Extract the (X, Y) coordinate from the center of the cell holding the provided text.  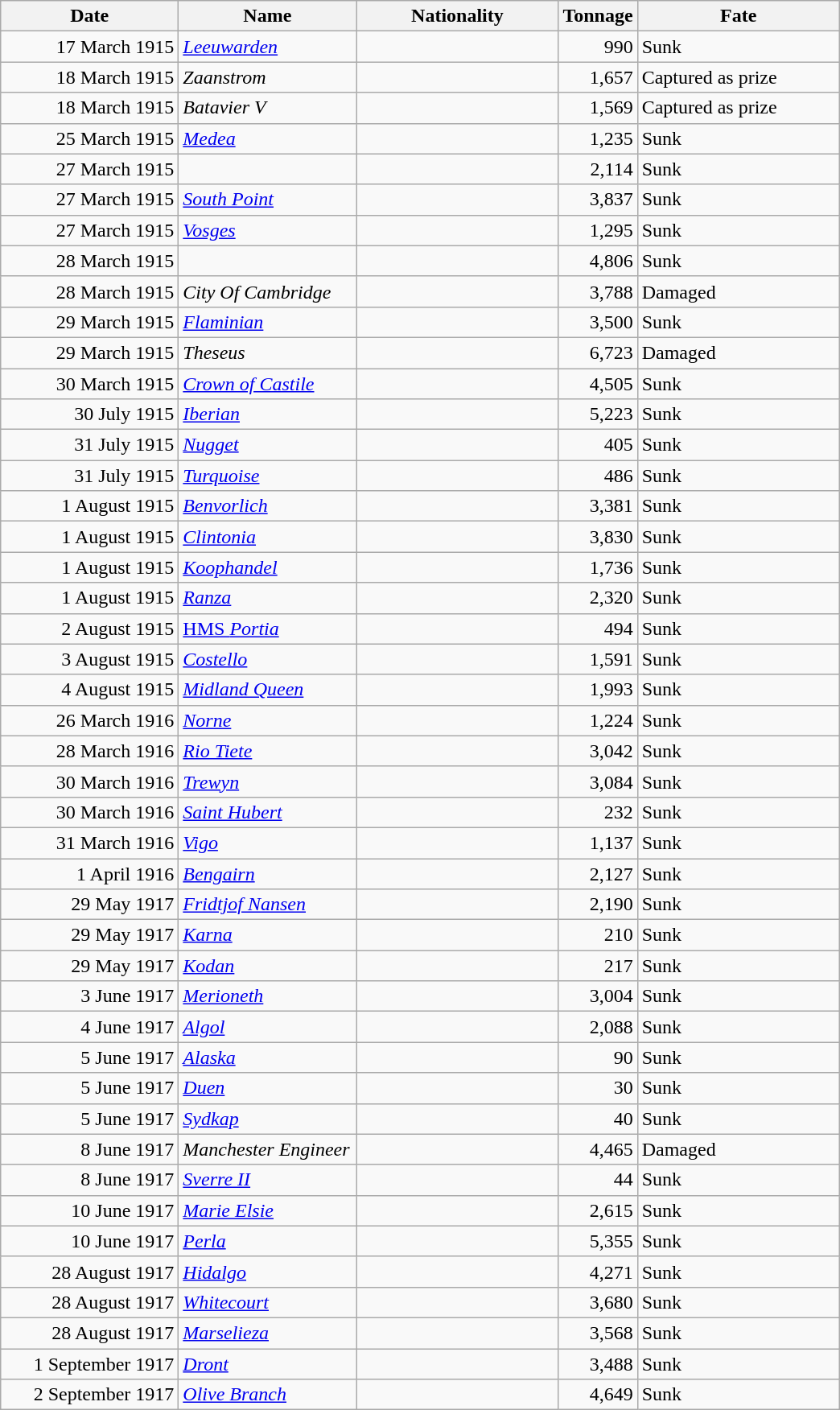
1,569 (598, 108)
Ranza (267, 598)
1,137 (598, 843)
990 (598, 47)
6,723 (598, 352)
2,127 (598, 873)
Koophandel (267, 567)
Dront (267, 1364)
217 (598, 966)
Algol (267, 1027)
South Point (267, 200)
Saint Hubert (267, 812)
1,295 (598, 230)
Turquoise (267, 476)
26 March 1916 (90, 720)
3,830 (598, 537)
3 June 1917 (90, 996)
Kodan (267, 966)
Batavier V (267, 108)
Norne (267, 720)
Fate (739, 16)
3,500 (598, 322)
2 August 1915 (90, 629)
2,615 (598, 1210)
1 April 1916 (90, 873)
40 (598, 1119)
30 (598, 1088)
405 (598, 445)
3,568 (598, 1333)
Tonnage (598, 16)
Marie Elsie (267, 1210)
494 (598, 629)
Date (90, 16)
3,084 (598, 781)
HMS Portia (267, 629)
3,042 (598, 751)
Sverre II (267, 1180)
Iberian (267, 414)
2,114 (598, 169)
3,788 (598, 291)
Theseus (267, 352)
Rio Tiete (267, 751)
1,591 (598, 659)
Vosges (267, 230)
2,190 (598, 905)
Vigo (267, 843)
Midland Queen (267, 690)
Crown of Castile (267, 384)
90 (598, 1057)
Medea (267, 138)
25 March 1915 (90, 138)
Sydkap (267, 1119)
3,381 (598, 506)
Duen (267, 1088)
4,271 (598, 1272)
17 March 1915 (90, 47)
Zaanstrom (267, 77)
5,223 (598, 414)
486 (598, 476)
31 March 1916 (90, 843)
4,649 (598, 1395)
1,235 (598, 138)
4 June 1917 (90, 1027)
Marselieza (267, 1333)
Olive Branch (267, 1395)
2,320 (598, 598)
5,355 (598, 1241)
30 July 1915 (90, 414)
Manchester Engineer (267, 1149)
4 August 1915 (90, 690)
Leeuwarden (267, 47)
2,088 (598, 1027)
Clintonia (267, 537)
2 September 1917 (90, 1395)
Costello (267, 659)
Alaska (267, 1057)
Perla (267, 1241)
28 March 1916 (90, 751)
City Of Cambridge (267, 291)
4,505 (598, 384)
Merioneth (267, 996)
Fridtjof Nansen (267, 905)
Name (267, 16)
3,680 (598, 1302)
44 (598, 1180)
Bengairn (267, 873)
3,004 (598, 996)
Flaminian (267, 322)
Trewyn (267, 781)
232 (598, 812)
1,736 (598, 567)
210 (598, 935)
1 September 1917 (90, 1364)
Karna (267, 935)
4,806 (598, 261)
Nugget (267, 445)
Nationality (457, 16)
1,993 (598, 690)
1,657 (598, 77)
30 March 1915 (90, 384)
Hidalgo (267, 1272)
3,837 (598, 200)
Whitecourt (267, 1302)
Benvorlich (267, 506)
4,465 (598, 1149)
3 August 1915 (90, 659)
3,488 (598, 1364)
1,224 (598, 720)
